Provide the [x, y] coordinate of the cell's center where the given text is located.  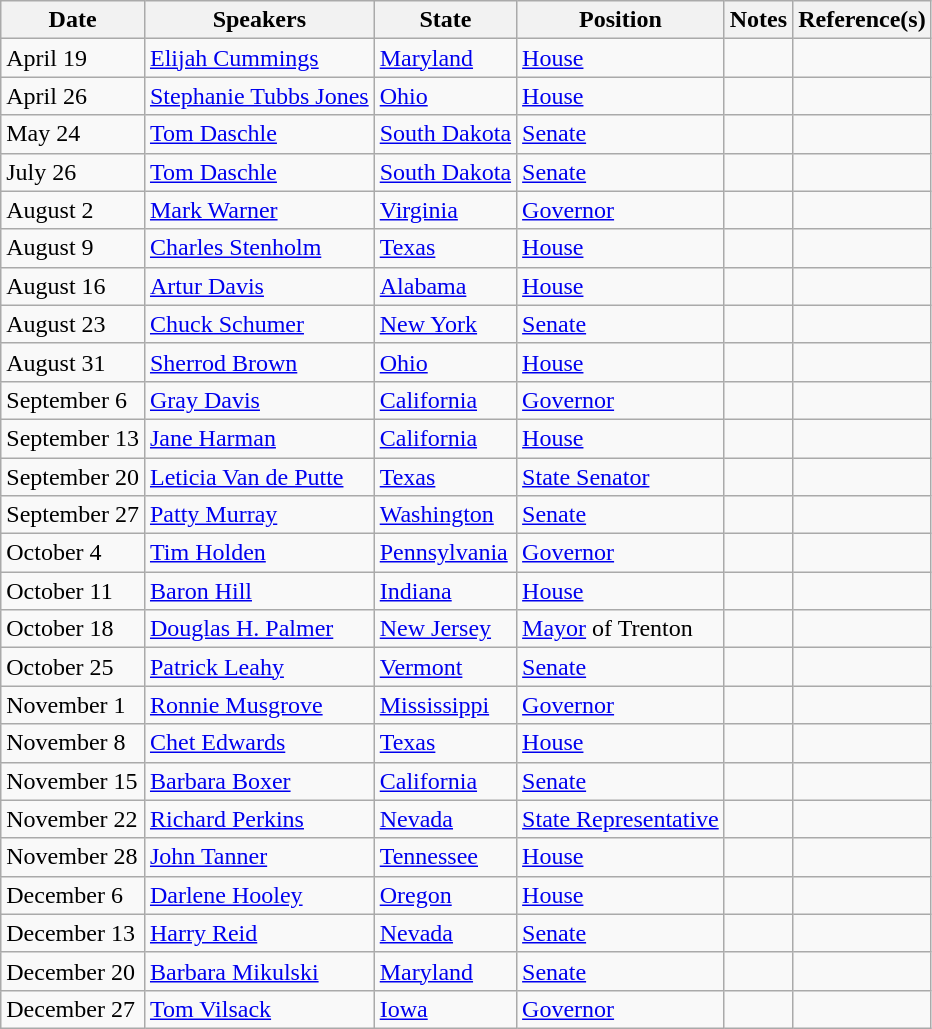
Sherrod Brown [259, 362]
Barbara Boxer [259, 781]
State Senator [621, 477]
Date [73, 20]
December 13 [73, 933]
December 20 [73, 971]
Washington [445, 515]
November 1 [73, 705]
April 26 [73, 96]
Tom Vilsack [259, 1009]
Harry Reid [259, 933]
Iowa [445, 1009]
August 16 [73, 286]
September 13 [73, 438]
Jane Harman [259, 438]
July 26 [73, 172]
August 31 [73, 362]
Reference(s) [862, 20]
Stephanie Tubbs Jones [259, 96]
Douglas H. Palmer [259, 629]
Virginia [445, 210]
Tennessee [445, 857]
Indiana [445, 591]
Barbara Mikulski [259, 971]
Darlene Hooley [259, 895]
Mark Warner [259, 210]
April 19 [73, 58]
December 6 [73, 895]
October 25 [73, 667]
Position [621, 20]
Richard Perkins [259, 819]
Vermont [445, 667]
August 23 [73, 324]
Mississippi [445, 705]
Chuck Schumer [259, 324]
State Representative [621, 819]
November 22 [73, 819]
November 15 [73, 781]
Charles Stenholm [259, 248]
November 8 [73, 743]
Alabama [445, 286]
October 4 [73, 553]
Pennsylvania [445, 553]
State [445, 20]
Tim Holden [259, 553]
October 11 [73, 591]
New York [445, 324]
December 27 [73, 1009]
Patrick Leahy [259, 667]
Chet Edwards [259, 743]
September 27 [73, 515]
Oregon [445, 895]
September 6 [73, 400]
John Tanner [259, 857]
Speakers [259, 20]
May 24 [73, 134]
Patty Murray [259, 515]
August 2 [73, 210]
Ronnie Musgrove [259, 705]
Elijah Cummings [259, 58]
Artur Davis [259, 286]
Mayor of Trenton [621, 629]
New Jersey [445, 629]
Gray Davis [259, 400]
Leticia Van de Putte [259, 477]
September 20 [73, 477]
October 18 [73, 629]
Baron Hill [259, 591]
November 28 [73, 857]
August 9 [73, 248]
Notes [758, 20]
